Output the [X, Y] coordinate of the center of the cell containing the given text.  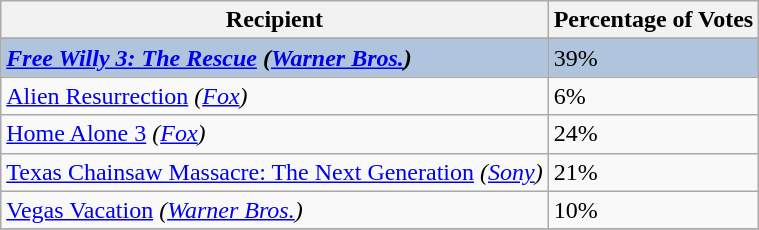
Free Willy 3: The Rescue (Warner Bros.) [274, 58]
39% [654, 58]
Percentage of Votes [654, 20]
Recipient [274, 20]
Texas Chainsaw Massacre: The Next Generation (Sony) [274, 172]
6% [654, 96]
24% [654, 134]
10% [654, 210]
Vegas Vacation (Warner Bros.) [274, 210]
21% [654, 172]
Alien Resurrection (Fox) [274, 96]
Home Alone 3 (Fox) [274, 134]
